Detect which cell encompasses the target text, then output its [X, Y] center coordinate. 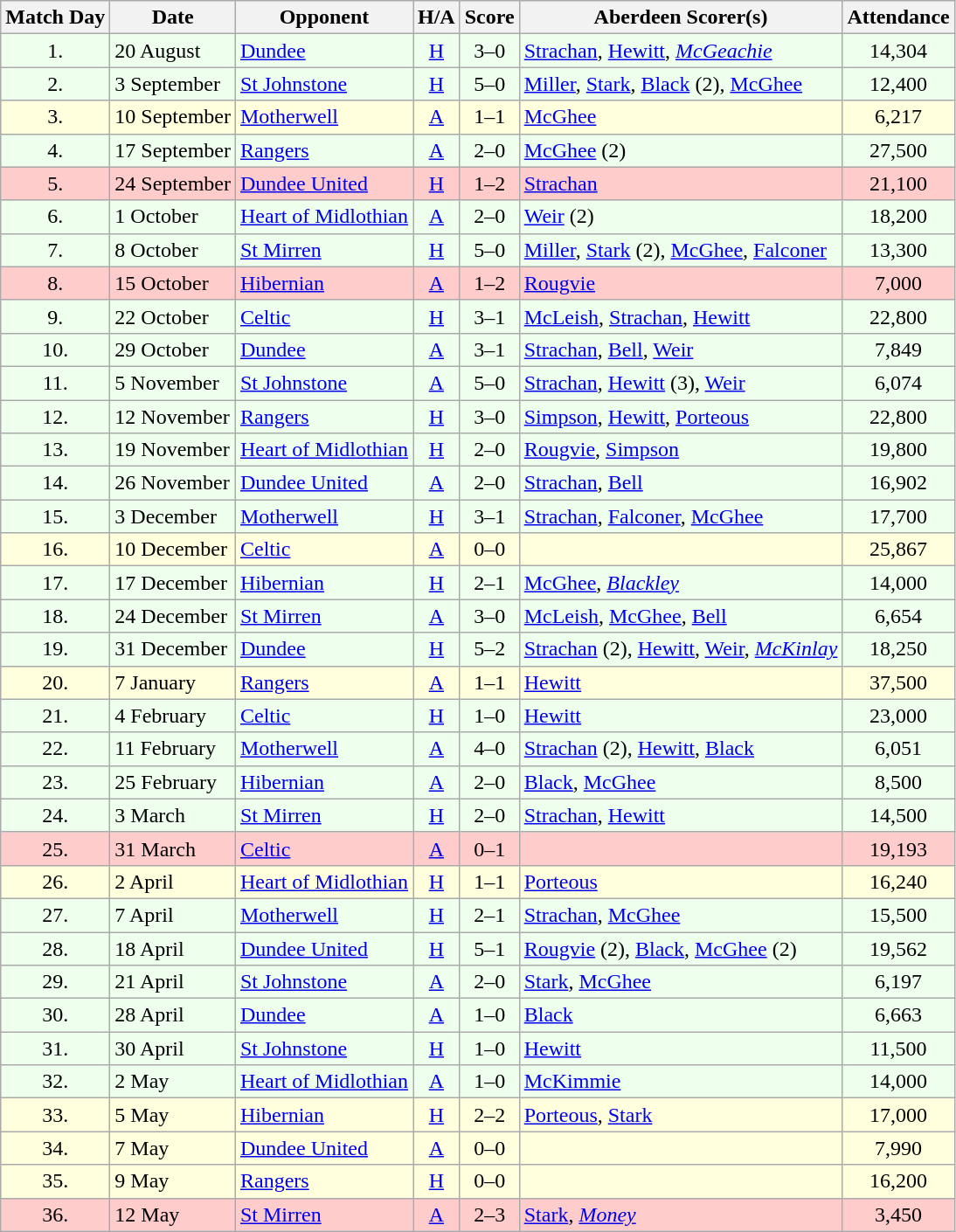
32. [56, 1082]
2 May [173, 1082]
6,663 [898, 1015]
3 September [173, 84]
8,500 [898, 782]
Strachan, Hewitt (3), Weir [681, 383]
Simpson, Hewitt, Porteous [681, 417]
31 March [173, 848]
21,100 [898, 183]
20 August [173, 51]
McGhee (2) [681, 150]
23,000 [898, 716]
10 December [173, 550]
5. [56, 183]
12,400 [898, 84]
27,500 [898, 150]
4. [56, 150]
McGhee, Blackley [681, 583]
19,800 [898, 450]
21 April [173, 982]
14. [56, 483]
13,300 [898, 250]
15 October [173, 283]
15. [56, 516]
6. [56, 217]
19,193 [898, 848]
Attendance [898, 17]
29. [56, 982]
Strachan, Hewitt [681, 815]
Strachan, Bell, Weir [681, 350]
21. [56, 716]
16. [56, 550]
2–2 [489, 1115]
7,000 [898, 283]
15,500 [898, 915]
5 November [173, 383]
Miller, Stark, Black (2), McGhee [681, 84]
0–1 [489, 848]
26. [56, 882]
18. [56, 616]
Rougvie, Simpson [681, 450]
Strachan [681, 183]
11. [56, 383]
16,902 [898, 483]
1. [56, 51]
McLeish, Strachan, Hewitt [681, 316]
18 April [173, 948]
6,654 [898, 616]
19. [56, 649]
1 October [173, 217]
12. [56, 417]
24 December [173, 616]
7 May [173, 1148]
6,197 [898, 982]
Strachan, Bell [681, 483]
30. [56, 1015]
3,450 [898, 1215]
Miller, Stark (2), McGhee, Falconer [681, 250]
Black, McGhee [681, 782]
28 April [173, 1015]
31. [56, 1049]
25. [56, 848]
H/A [436, 17]
31 December [173, 649]
2–3 [489, 1215]
7 April [173, 915]
8 October [173, 250]
2 April [173, 882]
30 April [173, 1049]
Strachan, McGhee [681, 915]
6,217 [898, 117]
McGhee [681, 117]
McLeish, McGhee, Bell [681, 616]
13. [56, 450]
17,000 [898, 1115]
14,304 [898, 51]
19 November [173, 450]
34. [56, 1148]
6,074 [898, 383]
Strachan, Hewitt, McGeachie [681, 51]
3 December [173, 516]
14,500 [898, 815]
16,200 [898, 1181]
35. [56, 1181]
Porteous, Stark [681, 1115]
28. [56, 948]
12 November [173, 417]
2. [56, 84]
McKimmie [681, 1082]
37,500 [898, 682]
17 September [173, 150]
25 February [173, 782]
Black [681, 1015]
Strachan (2), Hewitt, Weir, McKinlay [681, 649]
7 January [173, 682]
29 October [173, 350]
Aberdeen Scorer(s) [681, 17]
24. [56, 815]
Porteous [681, 882]
11 February [173, 749]
11,500 [898, 1049]
9. [56, 316]
10 September [173, 117]
16,240 [898, 882]
25,867 [898, 550]
Date [173, 17]
7. [56, 250]
18,200 [898, 217]
9 May [173, 1181]
8. [56, 283]
5 May [173, 1115]
Rougvie (2), Black, McGhee (2) [681, 948]
Match Day [56, 17]
6,051 [898, 749]
4–0 [489, 749]
12 May [173, 1215]
3. [56, 117]
17. [56, 583]
Score [489, 17]
5–2 [489, 649]
27. [56, 915]
Stark, McGhee [681, 982]
26 November [173, 483]
Opponent [323, 17]
5–1 [489, 948]
17 December [173, 583]
4 February [173, 716]
Strachan (2), Hewitt, Black [681, 749]
7,990 [898, 1148]
23. [56, 782]
7,849 [898, 350]
22. [56, 749]
Strachan, Falconer, McGhee [681, 516]
Stark, Money [681, 1215]
19,562 [898, 948]
10. [56, 350]
36. [56, 1215]
Weir (2) [681, 217]
33. [56, 1115]
18,250 [898, 649]
22 October [173, 316]
20. [56, 682]
Rougvie [681, 283]
3 March [173, 815]
24 September [173, 183]
17,700 [898, 516]
